Determine the [X, Y] coordinate at the center of the cell enclosing the given text.  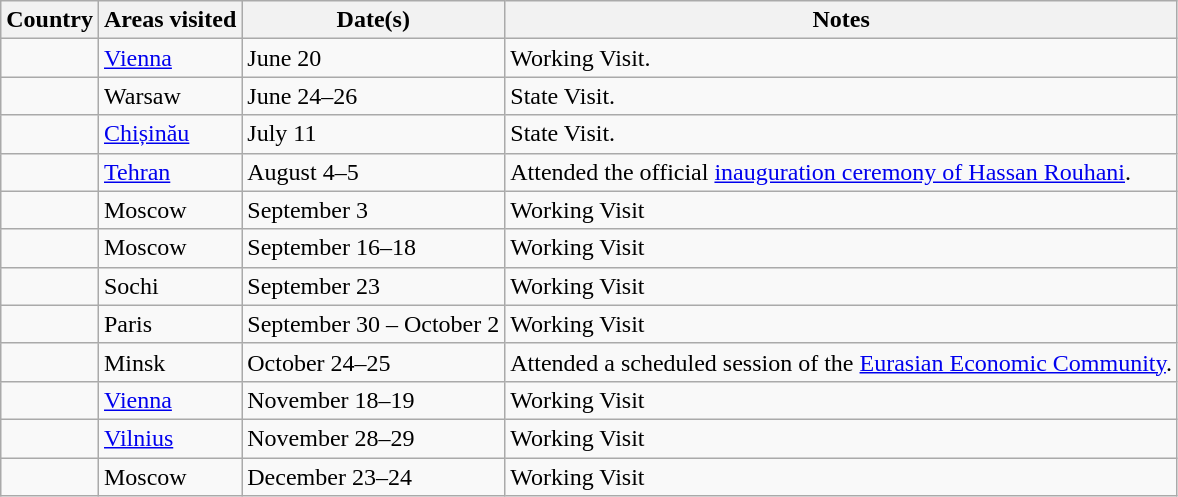
Vilnius [170, 438]
Sochi [170, 286]
June 24–26 [374, 96]
Country [50, 20]
Minsk [170, 362]
Tehran [170, 172]
October 24–25 [374, 362]
September 30 – October 2 [374, 324]
June 20 [374, 58]
Notes [842, 20]
July 11 [374, 134]
November 28–29 [374, 438]
Attended the official inauguration ceremony of Hassan Rouhani. [842, 172]
Chișinău [170, 134]
December 23–24 [374, 477]
Areas visited [170, 20]
Attended a scheduled session of the Eurasian Economic Community. [842, 362]
Warsaw [170, 96]
Paris [170, 324]
September 3 [374, 210]
November 18–19 [374, 400]
Date(s) [374, 20]
August 4–5 [374, 172]
September 16–18 [374, 248]
September 23 [374, 286]
Working Visit. [842, 58]
